Return the (x, y) coordinate for the center point of the cell that contains the specified text.  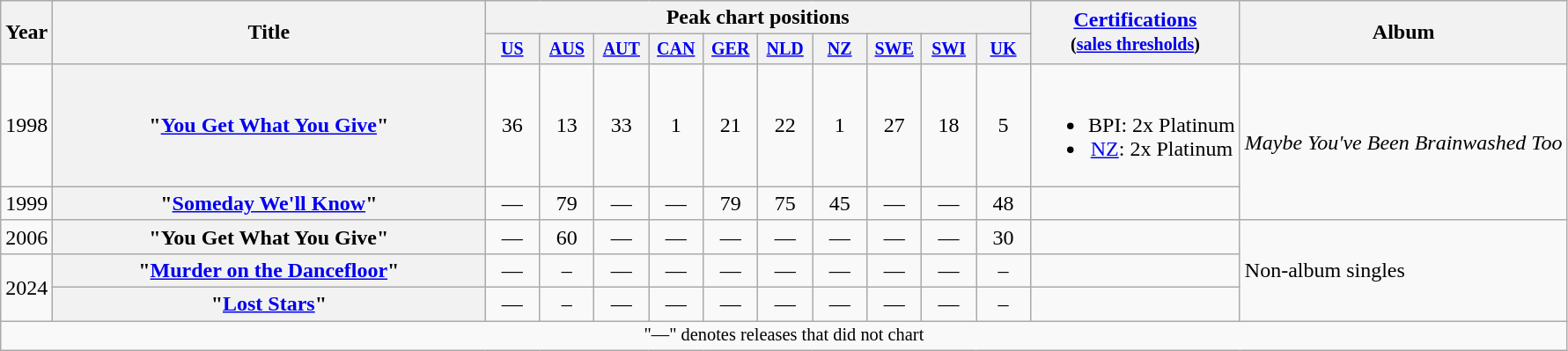
33 (622, 125)
1998 (26, 125)
"—" denotes releases that did not chart (784, 336)
21 (731, 125)
SWI (949, 49)
2006 (26, 237)
"Lost Stars" (269, 304)
45 (840, 203)
2024 (26, 287)
Peak chart positions (758, 18)
13 (567, 125)
Title (269, 33)
Non-album singles (1403, 270)
Certifications(sales thresholds) (1136, 33)
75 (785, 203)
Maybe You've Been Brainwashed Too (1403, 142)
18 (949, 125)
22 (785, 125)
UK (1004, 49)
CAN (676, 49)
48 (1004, 203)
27 (894, 125)
BPI: 2x PlatinumNZ: 2x Platinum (1136, 125)
US (512, 49)
GER (731, 49)
AUS (567, 49)
NZ (840, 49)
"Someday We'll Know" (269, 203)
60 (567, 237)
AUT (622, 49)
30 (1004, 237)
Album (1403, 33)
36 (512, 125)
5 (1004, 125)
NLD (785, 49)
"Murder on the Dancefloor" (269, 270)
Year (26, 33)
SWE (894, 49)
1999 (26, 203)
